Provide the [X, Y] coordinate of the cell's center where the given text is located.  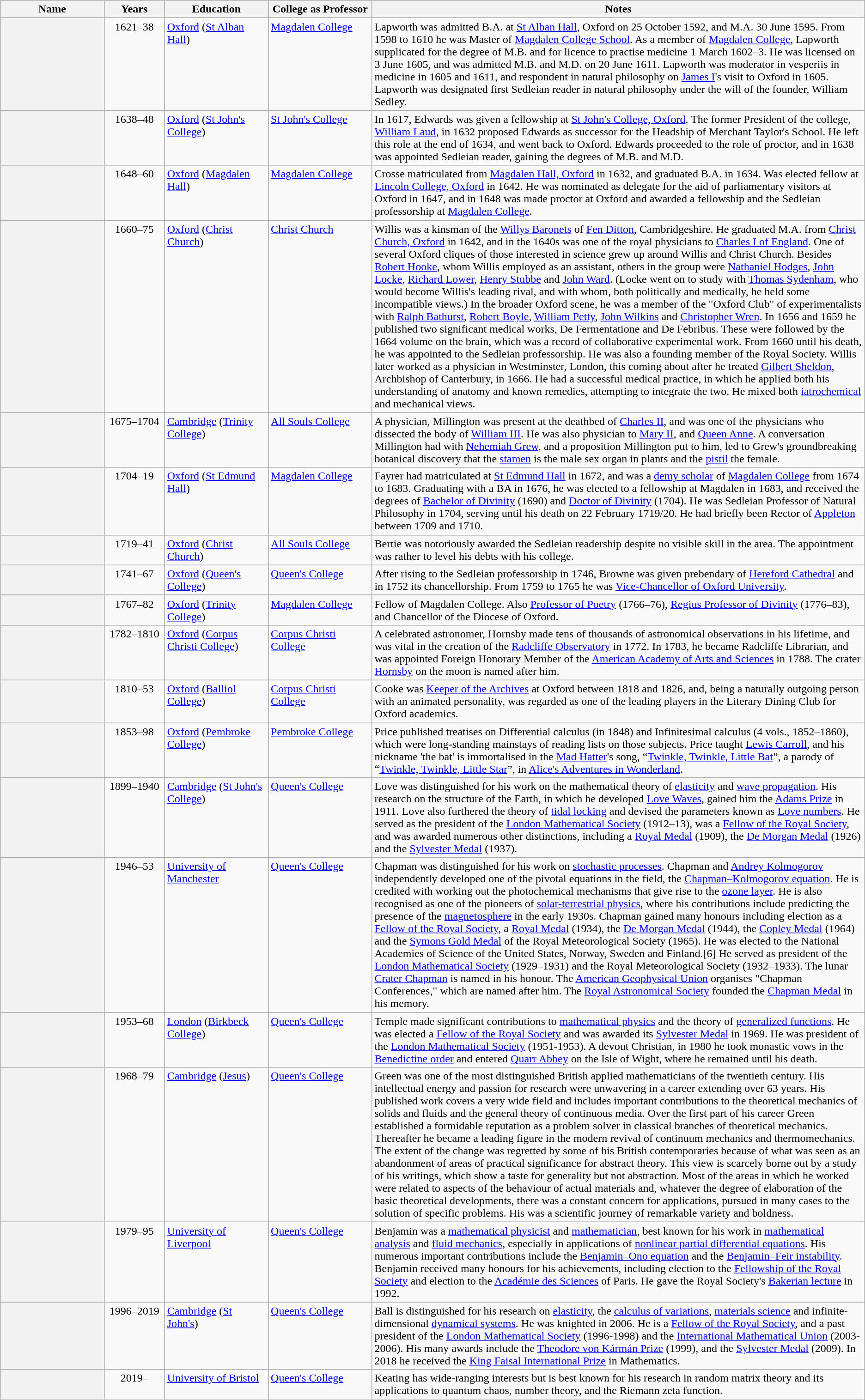
Oxford (Queen's College) [216, 580]
1996–2019 [134, 1336]
1946–53 [134, 935]
1741–67 [134, 580]
Fellow of Magdalen College. Also Professor of Poetry (1766–76), Regius Professor of Divinity (1776–83), and Chancellor of the Diocese of Oxford. [618, 610]
Oxford (St John's College) [216, 138]
2019– [134, 1385]
1621–38 [134, 64]
1719–41 [134, 550]
1660–75 [134, 316]
Oxford (Corpus Christi College) [216, 652]
Pembroke College [320, 750]
Christ Church [320, 316]
1675–1704 [134, 440]
1899–1940 [134, 818]
Education [216, 9]
1979–95 [134, 1262]
1648–60 [134, 193]
Oxford (Magdalen Hall) [216, 193]
Cambridge (Jesus) [216, 1145]
1968–79 [134, 1145]
Oxford (St Edmund Hall) [216, 501]
Cambridge (St John's College) [216, 818]
University of Manchester [216, 935]
1782–1810 [134, 652]
1853–98 [134, 750]
1767–82 [134, 610]
London (Birkbeck College) [216, 1040]
1638–48 [134, 138]
Oxford (Trinity College) [216, 610]
1704–19 [134, 501]
Notes [618, 9]
Oxford (Balliol College) [216, 701]
Cambridge (St John's) [216, 1336]
St John's College [320, 138]
University of Bristol [216, 1385]
College as Professor [320, 9]
1953–68 [134, 1040]
University of Liverpool [216, 1262]
Oxford (St Alban Hall) [216, 64]
Oxford (Pembroke College) [216, 750]
Years [134, 9]
1810–53 [134, 701]
Name [52, 9]
Cambridge (Trinity College) [216, 440]
